Capture the cell that displays the provided text and extract its (X, Y) central coordinate. 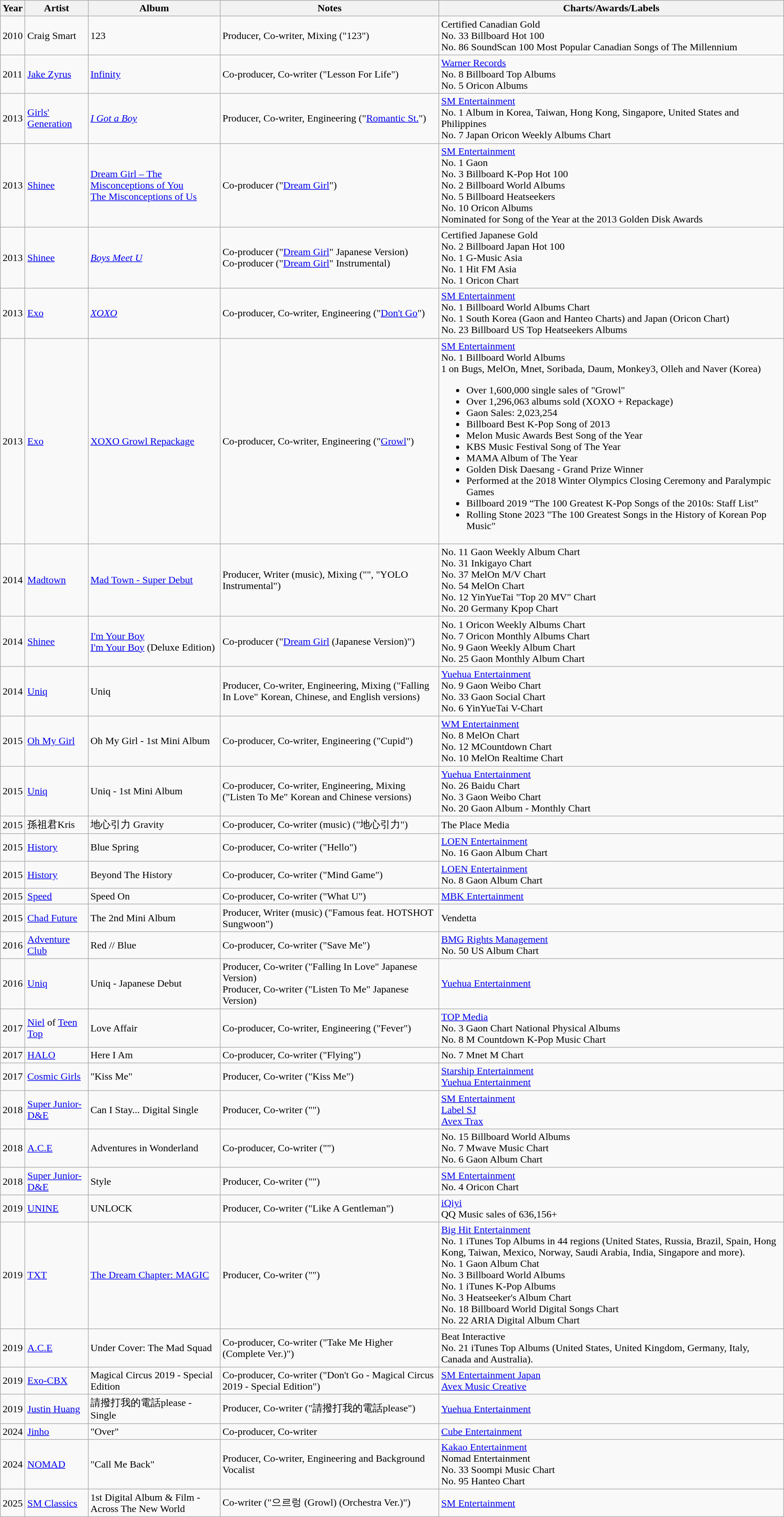
Red // Blue (154, 945)
Uniq - 1st Mini Album (154, 791)
SM EntertainmentNo. 4 Oricon Chart (611, 1181)
Here I Am (154, 1055)
Co-producer, Co-writer (330, 1432)
NOMAD (57, 1465)
Co-producer, Co-writer ("Don't Go - Magical Circus 2019 - Special Edition") (330, 1381)
WM EntertainmentNo. 8 MelOn ChartNo. 12 MCountdown ChartNo. 10 MelOn Realtime Chart (611, 741)
Cosmic Girls (57, 1077)
Kakao EntertainmentNomad EntertainmentNo. 33 Soompi Music ChartNo. 95 Hanteo Chart (611, 1465)
123 (154, 36)
I'm Your BoyI'm Your Boy (Deluxe Edition) (154, 641)
Co-producer, Co-writer, Engineering ("Growl") (330, 441)
Co-producer, Co-writer ("What U") (330, 896)
Certified Japanese GoldNo. 2 Billboard Japan Hot 100No. 1 G-Music AsiaNo. 1 Hit FM AsiaNo. 1 Oricon Chart (611, 258)
TXT (57, 1275)
Co-producer, Co-writer (music) ("地心引力") (330, 825)
Niel of Teen Top (57, 1028)
TOP MediaNo. 3 Gaon Chart National Physical AlbumsNo. 8 M Countdown K-Pop Music Chart (611, 1028)
No. 15 Billboard World AlbumsNo. 7 Mwave Music ChartNo. 6 Gaon Album Chart (611, 1148)
LOEN EntertainmentNo. 8 Gaon Album Chart (611, 875)
SM Classics (57, 1503)
Co-producer ("Dream Girl" Japanese Version)Co-producer ("Dream Girl" Instrumental) (330, 258)
Beat InteractiveNo. 21 iTunes Top Albums (United States, United Kingdom, Germany, Italy, Canada and Australia). (611, 1348)
Co-producer, Co-writer, Engineering, Mixing ("Listen To Me" Korean and Chinese versions) (330, 791)
Mad Town - Super Debut (154, 580)
Co-producer, Co-writer, Engineering ("Don't Go") (330, 313)
"Kiss Me" (154, 1077)
Speed On (154, 896)
Boys Meet U (154, 258)
2011 (13, 74)
Co-producer ("Dream Girl (Japanese Version)") (330, 641)
Adventure Club (57, 945)
SM EntertainmentLabel SJAvex Trax (611, 1110)
Style (154, 1181)
Artist (57, 8)
SM Entertainment (611, 1503)
XOXO Growl Repackage (154, 441)
HALO (57, 1055)
Chad Future (57, 917)
Year (13, 8)
Co-producer, Co-writer ("Save Me") (330, 945)
Adventures in Wonderland (154, 1148)
Co-producer, Co-writer ("Hello") (330, 847)
The Place Media (611, 825)
Exo-CBX (57, 1381)
Charts/Awards/Labels (611, 8)
Girls' Generation (57, 118)
Co-producer, Co-writer ("Take Me Higher (Complete Ver.)") (330, 1348)
Producer, Co-writer ("Kiss Me") (330, 1077)
Madtown (57, 580)
Dream Girl – The Misconceptions of YouThe Misconceptions of Us (154, 185)
Jinho (57, 1432)
"Call Me Back" (154, 1465)
Producer, Co-writer ("Like A Gentleman") (330, 1208)
Co-producer, Co-writer, Engineering ("Fever") (330, 1028)
Producer, Co-writer ("Falling In Love" Japanese Version) Producer, Co-writer ("Listen To Me" Japanese Version) (330, 984)
UNLOCK (154, 1208)
Justin Huang (57, 1409)
Co-producer, Co-writer ("Mind Game") (330, 875)
No. 7 Mnet M Chart (611, 1055)
2025 (13, 1503)
XOXO (154, 313)
Co-producer, Co-writer ("Lesson For Life") (330, 74)
Certified Canadian GoldNo. 33 Billboard Hot 100No. 86 SoundScan 100 Most Popular Canadian Songs of The Millennium (611, 36)
Infinity (154, 74)
Album (154, 8)
孫祖君Kris (57, 825)
Producer, Writer (music) ("Famous feat. HOTSHOT Sungwoon") (330, 917)
iQiyiQQ Music sales of 636,156+ (611, 1208)
Jake Zyrus (57, 74)
Starship EntertainmentYuehua Entertainment (611, 1077)
Cube Entertainment (611, 1432)
Producer, Co-writer, Engineering and Background Vocalist (330, 1465)
Magical Circus 2019 - Special Edition (154, 1381)
LOEN EntertainmentNo. 16 Gaon Album Chart (611, 847)
2010 (13, 36)
The 2nd Mini Album (154, 917)
Yuehua EntertainmentNo. 26 Baidu ChartNo. 3 Gaon Weibo ChartNo. 20 Gaon Album - Monthly Chart (611, 791)
Producer, Co-writer, Engineering, Mixing ("Falling In Love" Korean, Chinese, and English versions) (330, 691)
The Dream Chapter: MAGIC (154, 1275)
請撥打我的電話please - Single (154, 1409)
"Over" (154, 1432)
Vendetta (611, 917)
BMG Rights ManagementNo. 50 US Album Chart (611, 945)
I Got a Boy (154, 118)
Love Affair (154, 1028)
Blue Spring (154, 847)
Speed (57, 896)
Notes (330, 8)
UNINE (57, 1208)
Producer, Co-writer, Mixing ("123") (330, 36)
Can I Stay... Digital Single (154, 1110)
Producer, Co-writer, Engineering ("Romantic St.") (330, 118)
Co-producer, Co-writer, Engineering ("Cupid") (330, 741)
SM EntertainmentNo. 1 Album in Korea, Taiwan, Hong Kong, Singapore, United States and PhilippinesNo. 7 Japan Oricon Weekly Albums Chart (611, 118)
Under Cover: The Mad Squad (154, 1348)
Uniq - Japanese Debut (154, 984)
MBK Entertainment (611, 896)
地心引力 Gravity (154, 825)
No. 1 Oricon Weekly Albums ChartNo. 7 Oricon Monthly Albums Chart No. 9 Gaon Weekly Album Chart No. 25 Gaon Monthly Album Chart (611, 641)
Co-producer, Co-writer ("") (330, 1148)
Co-producer ("Dream Girl") (330, 185)
Yuehua EntertainmentNo. 9 Gaon Weibo ChartNo. 33 Gaon Social ChartNo. 6 YinYueTai V-Chart (611, 691)
Craig Smart (57, 36)
SM Entertainment JapanAvex Music Creative (611, 1381)
Beyond The History (154, 875)
1st Digital Album & Film - Across The New World (154, 1503)
Producer, Writer (music), Mixing ("", "YOLO Instrumental") (330, 580)
Warner RecordsNo. 8 Billboard Top AlbumsNo. 5 Oricon Albums (611, 74)
Producer, Co-writer ("請撥打我的電話please") (330, 1409)
Oh My Girl (57, 741)
Co-producer, Co-writer ("Flying") (330, 1055)
Co-writer ("으르렁 (Growl) (Orchestra Ver.)") (330, 1503)
Oh My Girl - 1st Mini Album (154, 741)
